Return [x, y] of the center of cell containing provided text 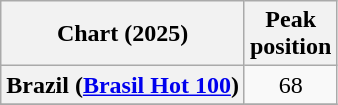
Brazil (Brasil Hot 100) [123, 85]
Peakposition [290, 34]
68 [290, 85]
Chart (2025) [123, 34]
